Pinpoint the cell where the given text exists, returning its [X, Y] midpoint coordinate. 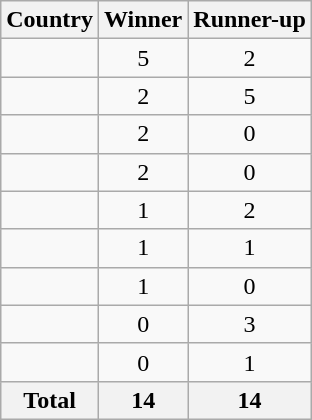
Runner-up [250, 20]
Total [50, 400]
Winner [142, 20]
Country [50, 20]
3 [250, 324]
